Search for the cell housing the specified text and yield its [X, Y] center coordinate. 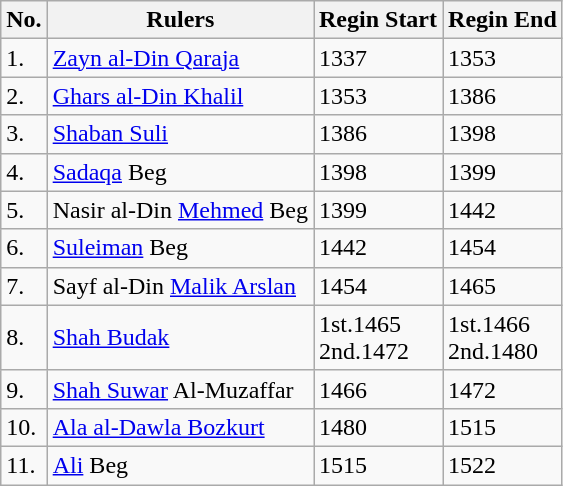
6. [24, 248]
Nasir al-Din Mehmed Beg [180, 210]
Ala al-Dawla Bozkurt [180, 427]
Zayn al-Din Qaraja [180, 58]
Sadaqa Beg [180, 172]
Regin End [503, 20]
9. [24, 389]
2. [24, 96]
Shah Suwar Al-Muzaffar [180, 389]
1. [24, 58]
11. [24, 465]
1522 [503, 465]
Suleiman Beg [180, 248]
1472 [503, 389]
1337 [378, 58]
Shaban Suli [180, 134]
1466 [378, 389]
Sayf al-Din Malik Arslan [180, 286]
3. [24, 134]
1st.14662nd.1480 [503, 338]
10. [24, 427]
Regin Start [378, 20]
1480 [378, 427]
Ali Beg [180, 465]
8. [24, 338]
1465 [503, 286]
Ghars al-Din Khalil [180, 96]
Rulers [180, 20]
Shah Budak [180, 338]
1st.14652nd.1472 [378, 338]
7. [24, 286]
4. [24, 172]
No. [24, 20]
5. [24, 210]
